Return the [X, Y] coordinate for the center point of the cell that contains the specified text.  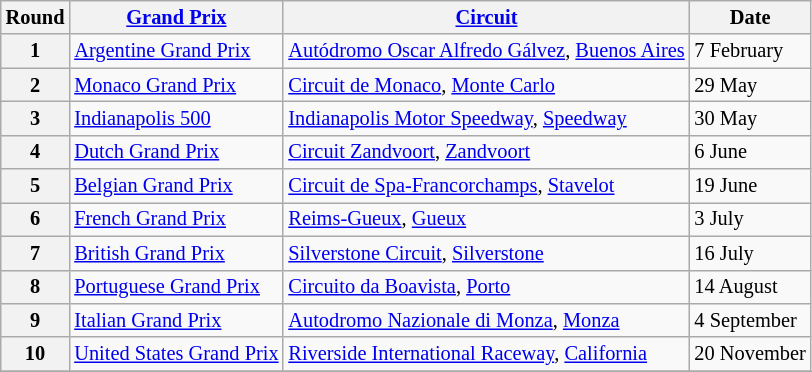
9 [36, 320]
Italian Grand Prix [176, 320]
Reims-Gueux, Gueux [486, 219]
4 [36, 152]
Grand Prix [176, 17]
Indianapolis 500 [176, 118]
29 May [750, 85]
Indianapolis Motor Speedway, Speedway [486, 118]
Round [36, 17]
Belgian Grand Prix [176, 186]
United States Grand Prix [176, 354]
Silverstone Circuit, Silverstone [486, 253]
Riverside International Raceway, California [486, 354]
3 July [750, 219]
19 June [750, 186]
20 November [750, 354]
Autodromo Nazionale di Monza, Monza [486, 320]
6 June [750, 152]
6 [36, 219]
Argentine Grand Prix [176, 51]
16 July [750, 253]
7 [36, 253]
8 [36, 287]
Portuguese Grand Prix [176, 287]
Autódromo Oscar Alfredo Gálvez, Buenos Aires [486, 51]
Circuit de Monaco, Monte Carlo [486, 85]
Circuit Zandvoort, Zandvoort [486, 152]
Circuito da Boavista, Porto [486, 287]
1 [36, 51]
Date [750, 17]
7 February [750, 51]
30 May [750, 118]
3 [36, 118]
Circuit [486, 17]
14 August [750, 287]
5 [36, 186]
10 [36, 354]
French Grand Prix [176, 219]
British Grand Prix [176, 253]
4 September [750, 320]
2 [36, 85]
Circuit de Spa-Francorchamps, Stavelot [486, 186]
Dutch Grand Prix [176, 152]
Monaco Grand Prix [176, 85]
